Return (X, Y) of the center of cell containing provided text 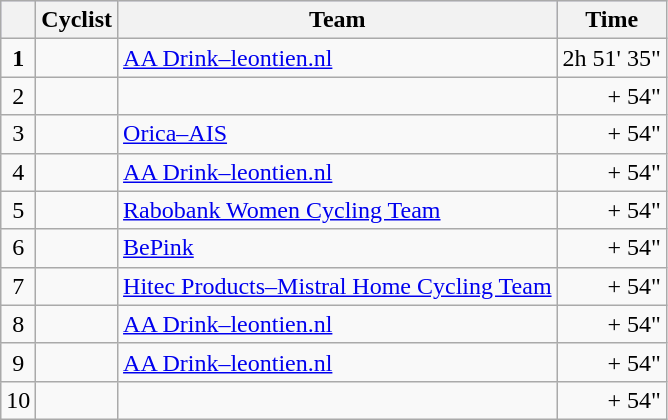
4 (18, 172)
9 (18, 362)
Rabobank Women Cycling Team (338, 210)
Time (612, 20)
BePink (338, 248)
Orica–AIS (338, 134)
5 (18, 210)
7 (18, 286)
10 (18, 400)
8 (18, 324)
Team (338, 20)
3 (18, 134)
Hitec Products–Mistral Home Cycling Team (338, 286)
6 (18, 248)
Cyclist (77, 20)
1 (18, 58)
2 (18, 96)
2h 51' 35" (612, 58)
